Identify which cell holds the provided text, then report its [x, y] central coordinate. 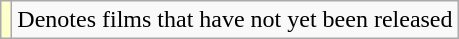
Denotes films that have not yet been released [235, 20]
